Capture the cell that displays the provided text and extract its [x, y] central coordinate. 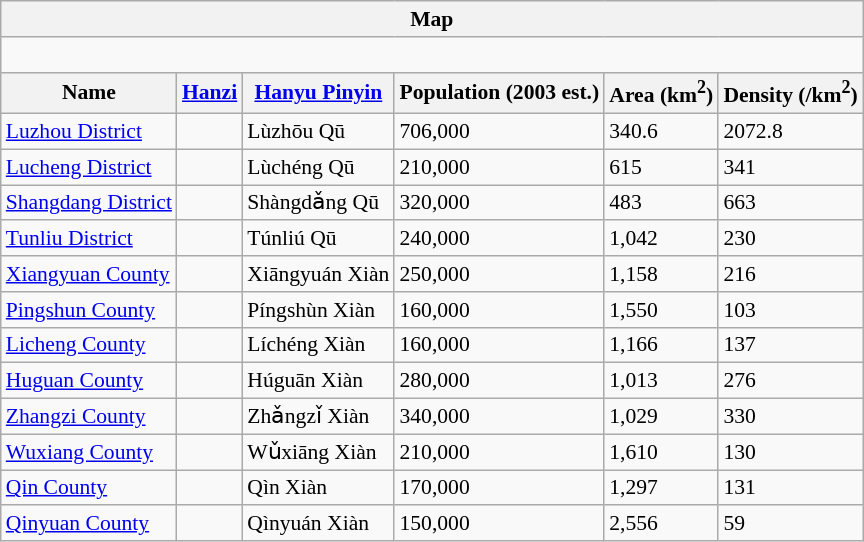
1,550 [661, 310]
2,556 [661, 524]
340,000 [499, 417]
280,000 [499, 381]
59 [790, 524]
Zhǎngzǐ Xiàn [318, 417]
137 [790, 345]
2072.8 [790, 132]
Pingshun County [89, 310]
Map [432, 19]
615 [661, 167]
Density (/km2) [790, 92]
Píngshùn Xiàn [318, 310]
1,158 [661, 274]
1,297 [661, 488]
Huguan County [89, 381]
Lùchéng Qū [318, 167]
Lucheng District [89, 167]
Wǔxiāng Xiàn [318, 452]
320,000 [499, 203]
216 [790, 274]
Licheng County [89, 345]
170,000 [499, 488]
340.6 [661, 132]
Qinyuan County [89, 524]
Population (2003 est.) [499, 92]
Name [89, 92]
130 [790, 452]
1,610 [661, 452]
Area (km2) [661, 92]
483 [661, 203]
Líchéng Xiàn [318, 345]
Hanyu Pinyin [318, 92]
663 [790, 203]
Qin County [89, 488]
1,166 [661, 345]
Qìn Xiàn [318, 488]
1,029 [661, 417]
276 [790, 381]
Tunliu District [89, 239]
Wuxiang County [89, 452]
330 [790, 417]
230 [790, 239]
706,000 [499, 132]
131 [790, 488]
240,000 [499, 239]
Túnliú Qū [318, 239]
103 [790, 310]
Shàngdǎng Qū [318, 203]
Húguān Xiàn [318, 381]
Zhangzi County [89, 417]
Xiāngyuán Xiàn [318, 274]
Hanzi [210, 92]
150,000 [499, 524]
Xiangyuan County [89, 274]
Qìnyuán Xiàn [318, 524]
1,013 [661, 381]
341 [790, 167]
1,042 [661, 239]
Shangdang District [89, 203]
Lùzhōu Qū [318, 132]
Luzhou District [89, 132]
250,000 [499, 274]
